Extract the (x, y) coordinate from the center of the cell holding the provided text.  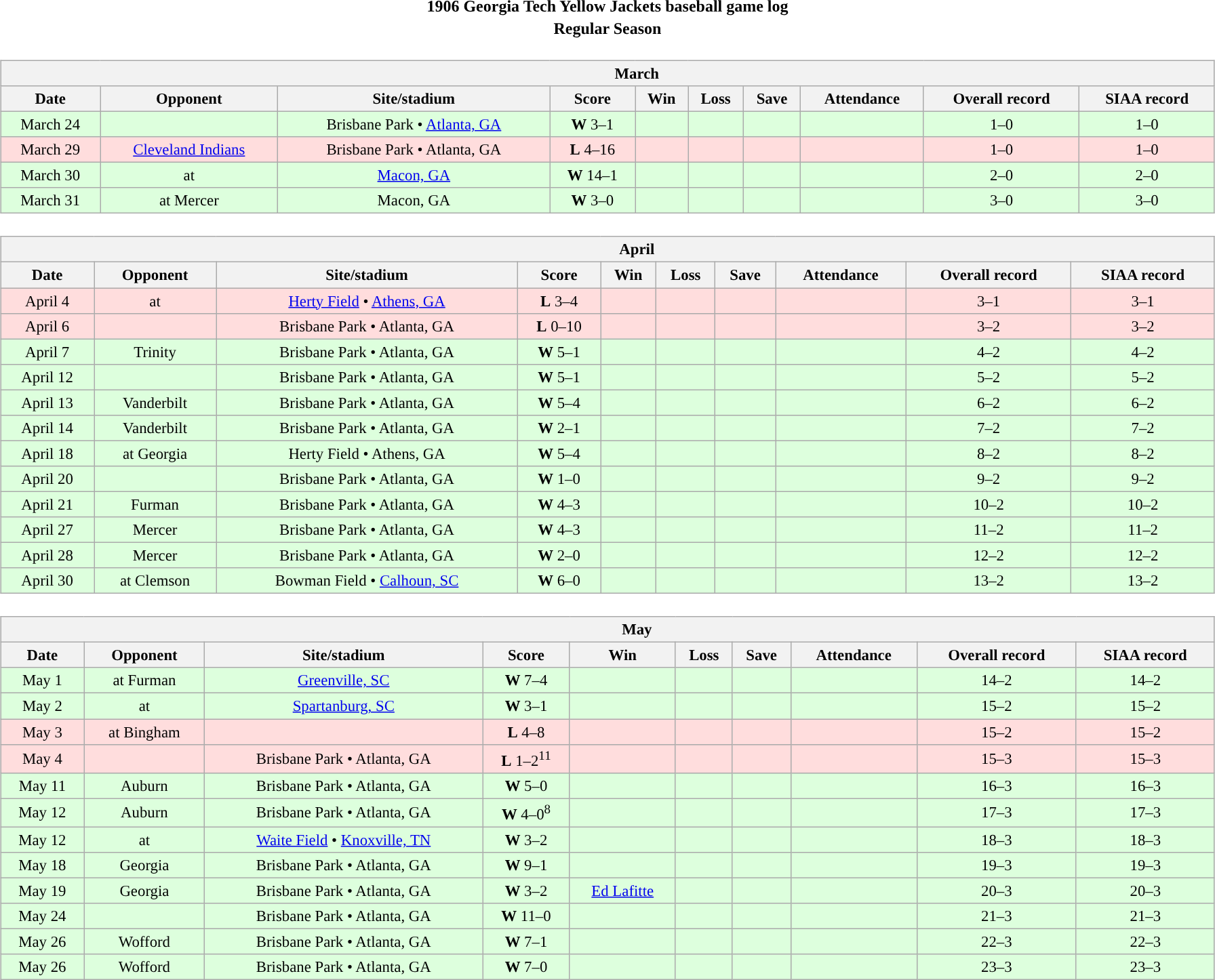
April 18 (47, 453)
W 4–08 (526, 813)
April 7 (47, 352)
Furman (155, 504)
March 29 (50, 150)
May 2 (42, 706)
L 1–211 (526, 758)
April 13 (47, 403)
Trinity (155, 352)
W 14–1 (593, 176)
Spartanburg, SC (344, 706)
W 5–0 (526, 785)
April 12 (47, 377)
May 24 (42, 916)
April (607, 249)
April 14 (47, 428)
April 4 (47, 300)
March 24 (50, 124)
Cleveland Indians (189, 150)
March 30 (50, 176)
L 4–8 (526, 731)
L 0–10 (559, 326)
at Georgia (155, 453)
Ed Lafitte (622, 891)
W 7–1 (526, 941)
April 27 (47, 530)
April 20 (47, 479)
W 11–0 (526, 916)
March 31 (50, 201)
May 4 (42, 758)
May 11 (42, 785)
W 9–1 (526, 865)
May 19 (42, 891)
W 7–4 (526, 680)
April 30 (47, 581)
W 6–0 (559, 581)
April 28 (47, 555)
Waite Field • Knoxville, TN (344, 840)
April 6 (47, 326)
at Mercer (189, 201)
L 4–16 (593, 150)
May 18 (42, 865)
Greenville, SC (344, 680)
May (607, 630)
April 21 (47, 504)
W 7–0 (526, 967)
L 3–4 (559, 300)
W 2–0 (559, 555)
W 1–0 (559, 479)
W 3–0 (593, 201)
Bowman Field • Calhoun, SC (367, 581)
May 1 (42, 680)
W 2–1 (559, 428)
at Furman (144, 680)
March (607, 73)
at Clemson (155, 581)
at Bingham (144, 731)
May 3 (42, 731)
